Provide the [x, y] coordinate of the cell's center where the given text is located.  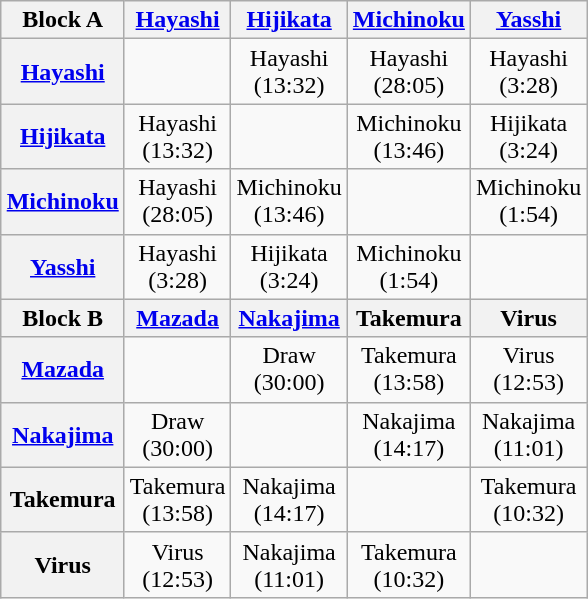
Block A [62, 20]
Block B [62, 318]
